Return [X, Y] of the center of cell containing provided text 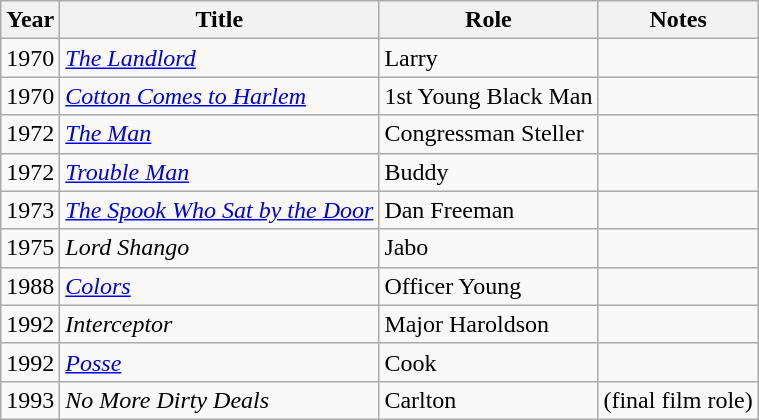
1993 [30, 400]
The Man [220, 134]
Congressman Steller [488, 134]
1973 [30, 210]
Interceptor [220, 324]
No More Dirty Deals [220, 400]
Trouble Man [220, 172]
Buddy [488, 172]
Major Haroldson [488, 324]
(final film role) [678, 400]
Title [220, 20]
1st Young Black Man [488, 96]
Cotton Comes to Harlem [220, 96]
Notes [678, 20]
Carlton [488, 400]
Jabo [488, 248]
The Landlord [220, 58]
1975 [30, 248]
Cook [488, 362]
Larry [488, 58]
1988 [30, 286]
Lord Shango [220, 248]
Officer Young [488, 286]
Year [30, 20]
Dan Freeman [488, 210]
The Spook Who Sat by the Door [220, 210]
Colors [220, 286]
Role [488, 20]
Posse [220, 362]
